Output the (x, y) coordinate of the center of the cell containing the given text.  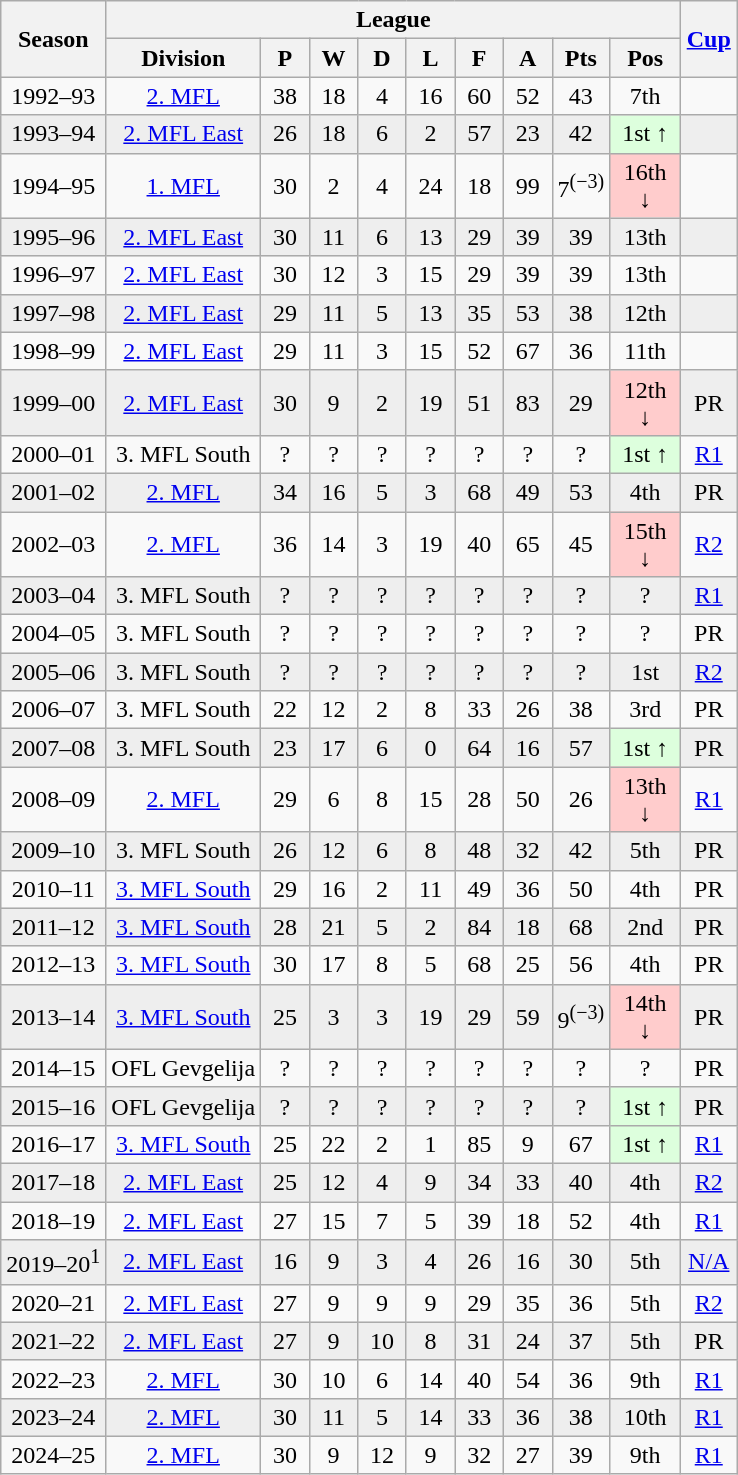
51 (480, 402)
45 (581, 544)
43 (581, 96)
9(−3) (581, 1016)
P (286, 58)
31 (480, 1341)
2004–05 (54, 634)
16th ↓ (646, 186)
2005–06 (54, 672)
84 (480, 927)
13th ↓ (646, 800)
54 (528, 1379)
60 (480, 96)
2022–23 (54, 1379)
Division (184, 58)
2011–12 (54, 927)
1992–93 (54, 96)
85 (480, 1144)
37 (581, 1341)
0 (430, 748)
2016–17 (54, 1144)
14th ↓ (646, 1016)
2001–02 (54, 492)
12th (646, 313)
2021–22 (54, 1341)
W (334, 58)
3rd (646, 710)
65 (528, 544)
1995–96 (54, 237)
2024–25 (54, 1455)
A (528, 58)
2013–14 (54, 1016)
2017–18 (54, 1182)
1. MFL (184, 186)
2023–24 (54, 1417)
48 (480, 851)
2019–201 (54, 1262)
League (394, 20)
7 (382, 1221)
2007–08 (54, 748)
2nd (646, 927)
7(−3) (581, 186)
83 (528, 402)
64 (480, 748)
1997–98 (54, 313)
2009–10 (54, 851)
2015–16 (54, 1106)
12th ↓ (646, 402)
15th ↓ (646, 544)
2010–11 (54, 889)
7th (646, 96)
1999–00 (54, 402)
1996–97 (54, 275)
N/A (709, 1262)
2020–21 (54, 1303)
2018–19 (54, 1221)
1993–94 (54, 134)
2000–01 (54, 454)
F (480, 58)
Pos (646, 58)
2008–09 (54, 800)
10th (646, 1417)
21 (334, 927)
2003–04 (54, 596)
2012–13 (54, 965)
1998–99 (54, 351)
D (382, 58)
1994–95 (54, 186)
11th (646, 351)
Season (54, 39)
2014–15 (54, 1068)
Cup (709, 39)
1st (646, 672)
Pts (581, 58)
1 (430, 1144)
59 (528, 1016)
56 (581, 965)
L (430, 58)
99 (528, 186)
2002–03 (54, 544)
2006–07 (54, 710)
